Find where the given text appears and provide that cell's center as [x, y] coordinate. 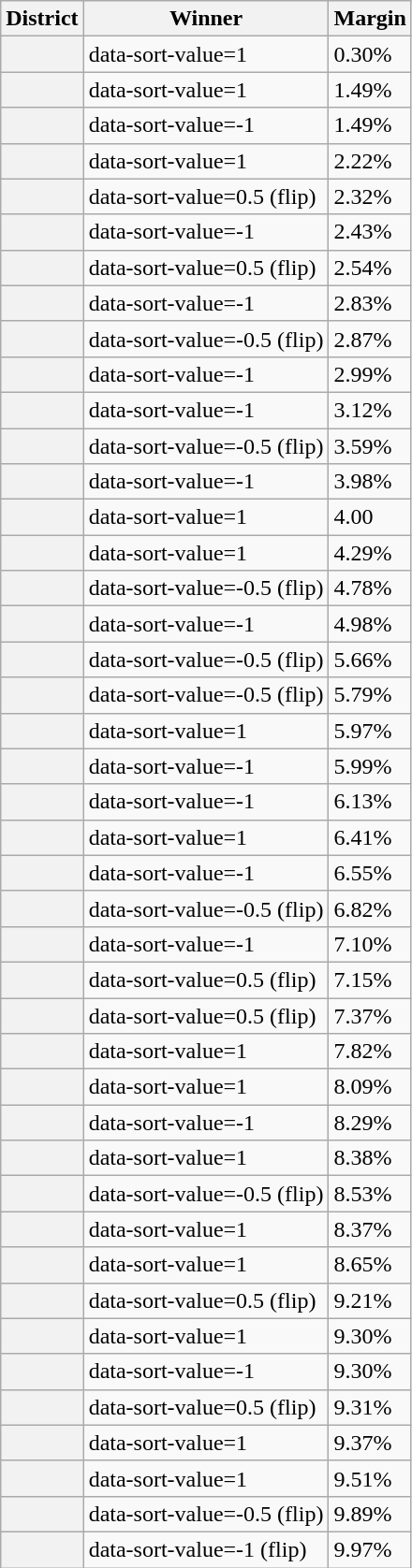
2.99% [370, 374]
data-sort-value=-1 (flip) [206, 1549]
9.89% [370, 1514]
8.37% [370, 1229]
Margin [370, 19]
2.32% [370, 196]
District [42, 19]
4.78% [370, 588]
8.29% [370, 1123]
2.54% [370, 268]
8.09% [370, 1087]
9.51% [370, 1478]
7.15% [370, 980]
7.37% [370, 1015]
9.21% [370, 1300]
3.59% [370, 446]
6.13% [370, 802]
2.83% [370, 303]
2.87% [370, 339]
8.38% [370, 1158]
2.43% [370, 232]
8.53% [370, 1194]
0.30% [370, 54]
9.37% [370, 1443]
9.31% [370, 1407]
4.29% [370, 553]
7.10% [370, 944]
3.98% [370, 482]
7.82% [370, 1052]
5.66% [370, 660]
6.55% [370, 873]
3.12% [370, 410]
4.98% [370, 624]
Winner [206, 19]
5.97% [370, 731]
4.00 [370, 517]
2.22% [370, 161]
6.41% [370, 837]
9.97% [370, 1549]
5.99% [370, 766]
6.82% [370, 908]
5.79% [370, 695]
8.65% [370, 1265]
